Extract the [x, y] coordinate from the center of the cell holding the provided text.  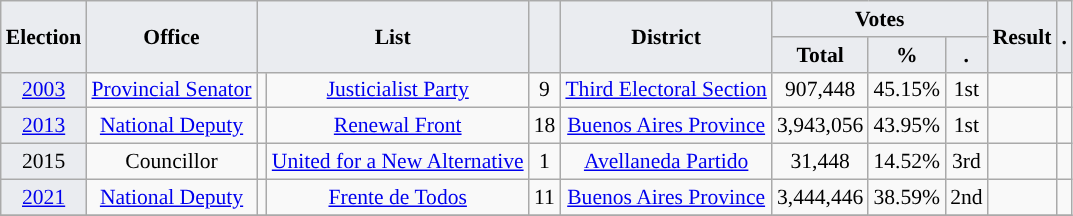
2003 [44, 90]
Third Electoral Section [666, 90]
3,943,056 [820, 126]
18 [545, 126]
List [393, 36]
38.59% [906, 197]
2021 [44, 197]
45.15% [906, 90]
Frente de Todos [398, 197]
2015 [44, 162]
Office [171, 36]
14.52% [906, 162]
Renewal Front [398, 126]
Provincial Senator [171, 90]
United for a New Alternative [398, 162]
907,448 [820, 90]
1 [545, 162]
Councillor [171, 162]
Election [44, 36]
43.95% [906, 126]
3,444,446 [820, 197]
Total [820, 55]
Avellaneda Partido [666, 162]
% [906, 55]
31,448 [820, 162]
Result [1022, 36]
3rd [966, 162]
District [666, 36]
11 [545, 197]
9 [545, 90]
Justicialist Party [398, 90]
2nd [966, 197]
Votes [880, 19]
2013 [44, 126]
